Detect which cell encompasses the target text, then output its (X, Y) center coordinate. 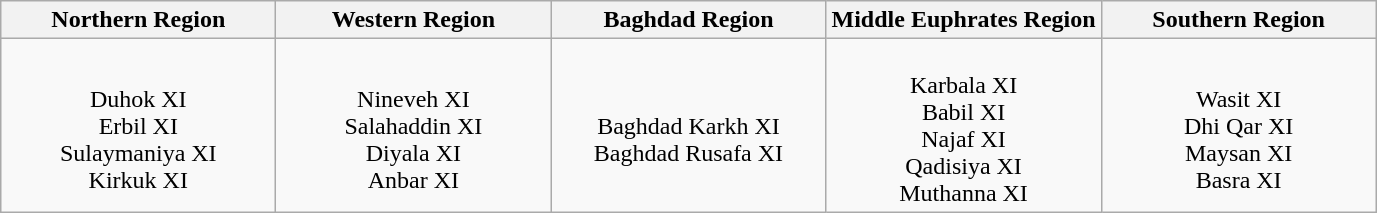
Baghdad Region (688, 20)
Nineveh XISalahaddin XIDiyala XIAnbar XI (414, 126)
Wasit XIDhi Qar XIMaysan XIBasra XI (1238, 126)
Southern Region (1238, 20)
Western Region (414, 20)
Baghdad Karkh XIBaghdad Rusafa XI (688, 126)
Karbala XIBabil XINajaf XIQadisiya XIMuthanna XI (964, 126)
Duhok XIErbil XISulaymaniya XIKirkuk XI (138, 126)
Middle Euphrates Region (964, 20)
Northern Region (138, 20)
